Search for the cell housing the specified text and yield its [X, Y] center coordinate. 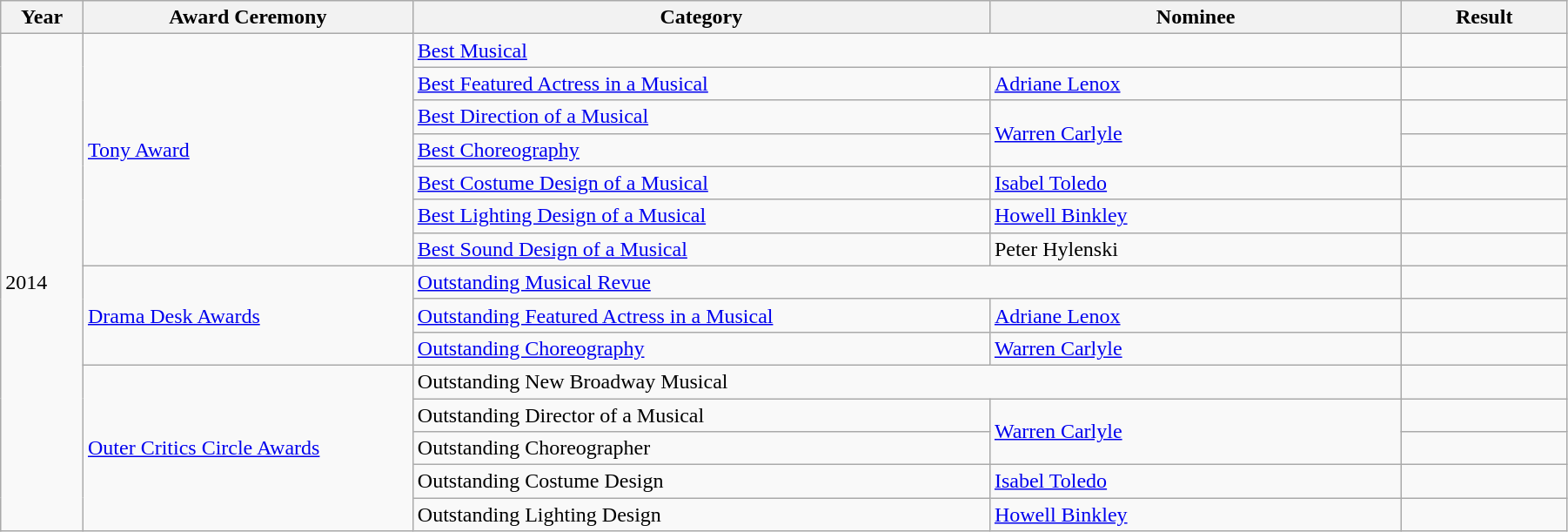
Outstanding Musical Revue [907, 282]
Best Lighting Design of a Musical [701, 216]
Drama Desk Awards [247, 315]
Outstanding Choreography [701, 348]
Outer Critics Circle Awards [247, 448]
Result [1484, 17]
2014 [42, 282]
Best Featured Actress in a Musical [701, 84]
Best Choreography [701, 150]
Award Ceremony [247, 17]
Best Costume Design of a Musical [701, 183]
Best Sound Design of a Musical [701, 249]
Outstanding Director of a Musical [701, 415]
Outstanding Featured Actress in a Musical [701, 315]
Nominee [1196, 17]
Year [42, 17]
Best Musical [907, 51]
Outstanding Lighting Design [701, 515]
Outstanding New Broadway Musical [907, 381]
Outstanding Choreographer [701, 448]
Category [701, 17]
Tony Award [247, 150]
Outstanding Costume Design [701, 481]
Peter Hylenski [1196, 249]
Best Direction of a Musical [701, 117]
